Determine the [X, Y] coordinate at the center of the cell enclosing the given text.  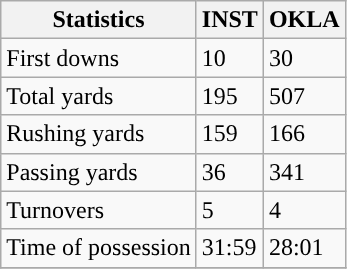
30 [304, 58]
166 [304, 134]
159 [230, 134]
195 [230, 96]
Time of possession [99, 248]
5 [230, 210]
Statistics [99, 20]
4 [304, 210]
First downs [99, 58]
Turnovers [99, 210]
OKLA [304, 20]
Total yards [99, 96]
10 [230, 58]
341 [304, 172]
36 [230, 172]
28:01 [304, 248]
Rushing yards [99, 134]
Passing yards [99, 172]
31:59 [230, 248]
INST [230, 20]
507 [304, 96]
